Detect which cell encompasses the target text, then output its [x, y] center coordinate. 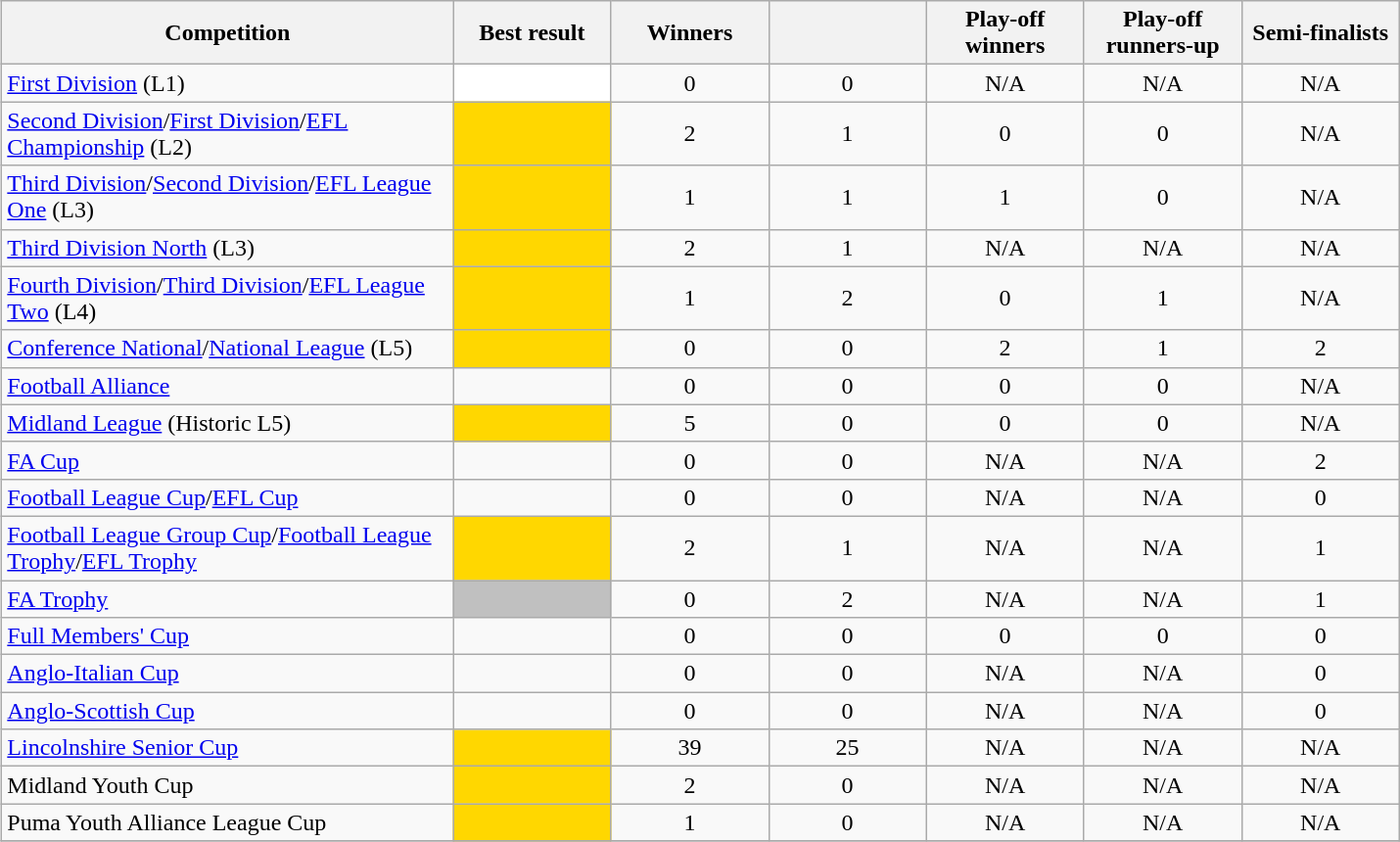
Play-off winners [1004, 33]
First Division (L1) [227, 83]
Conference National/National League (L5) [227, 349]
39 [689, 748]
Puma Youth Alliance League Cup [227, 822]
Third Division North (L3) [227, 248]
5 [689, 423]
Semi-finalists [1320, 33]
Football Alliance [227, 386]
25 [848, 748]
Anglo-Scottish Cup [227, 711]
Midland League (Historic L5) [227, 423]
Full Members' Cup [227, 636]
Fourth Division/Third Division/EFL League Two (L4) [227, 298]
Third Division/Second Division/EFL League One (L3) [227, 198]
Competition [227, 33]
Second Division/First Division/EFL Championship (L2) [227, 133]
FA Trophy [227, 598]
Play-off runners-up [1163, 33]
Anglo-Italian Cup [227, 674]
Football League Group Cup/Football League Trophy/EFL Trophy [227, 548]
Best result [533, 33]
Midland Youth Cup [227, 785]
Winners [689, 33]
FA Cup [227, 460]
Football League Cup/EFL Cup [227, 497]
Lincolnshire Senior Cup [227, 748]
